Find where the given text appears and provide that cell's center as (X, Y) coordinate. 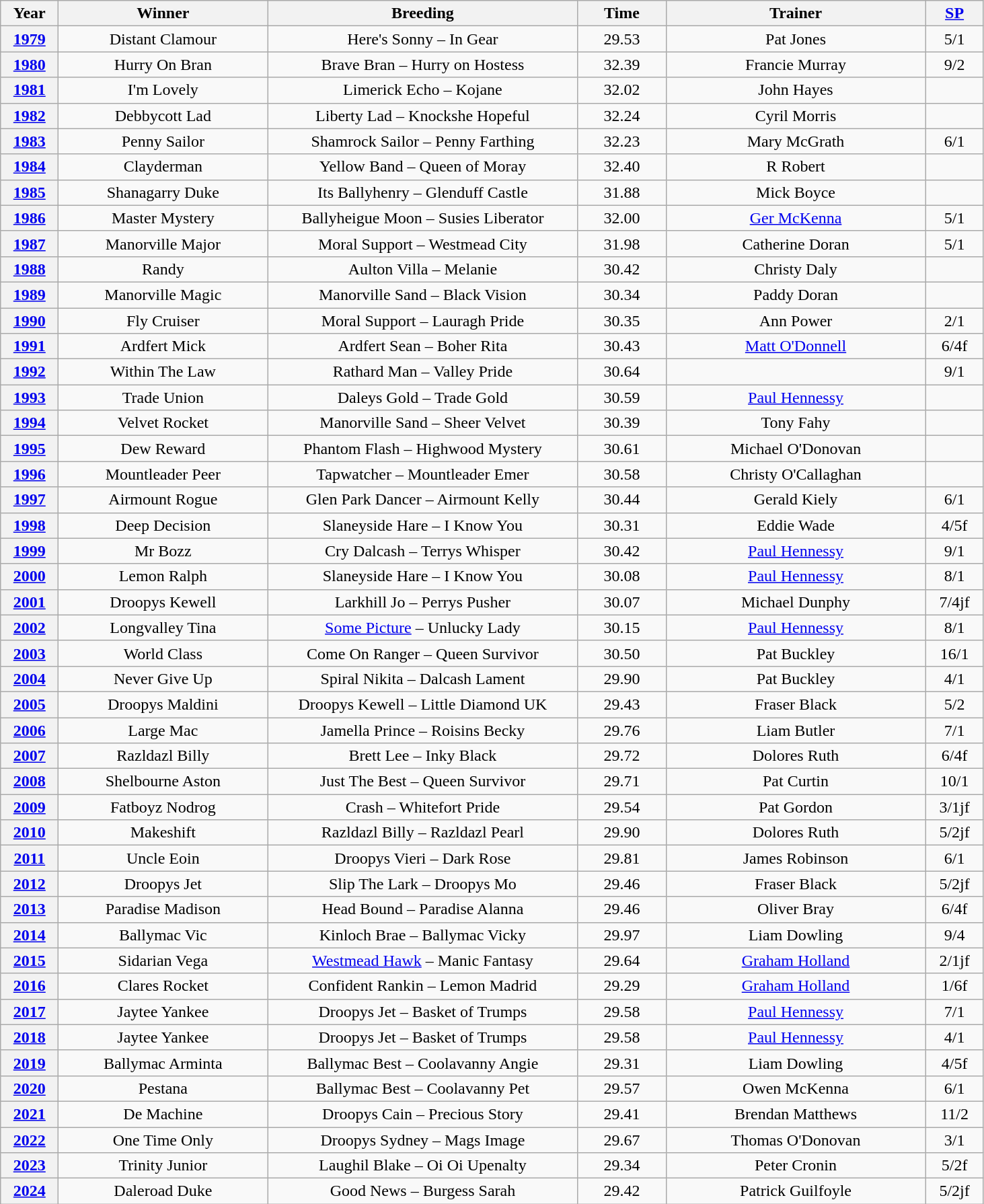
Some Picture – Unlucky Lady (422, 628)
Droopys Kewell (163, 602)
2007 (30, 756)
Its Ballyhenry – Glenduff Castle (422, 192)
1987 (30, 243)
Kinloch Brae – Ballymac Vicky (422, 935)
Brendan Matthews (796, 1114)
Laughil Blake – Oi Oi Upenalty (422, 1166)
1/6f (954, 986)
30.58 (621, 474)
11/2 (954, 1114)
2022 (30, 1140)
Ballymac Best – Coolavanny Pet (422, 1088)
Here's Sonny – In Gear (422, 39)
Droopys Jet (163, 884)
2008 (30, 782)
3/1 (954, 1140)
1984 (30, 167)
Brett Lee – Inky Black (422, 756)
2001 (30, 602)
29.67 (621, 1140)
Good News – Burgess Sarah (422, 1191)
2006 (30, 730)
Daleys Gold – Trade Gold (422, 398)
Just The Best – Queen Survivor (422, 782)
Rathard Man – Valley Pride (422, 372)
Clares Rocket (163, 986)
Christy O'Callaghan (796, 474)
29.41 (621, 1114)
30.61 (621, 449)
2/1 (954, 321)
2019 (30, 1063)
31.88 (621, 192)
2023 (30, 1166)
SP (954, 13)
John Hayes (796, 90)
2005 (30, 704)
32.40 (621, 167)
Ballymac Best – Coolavanny Angie (422, 1063)
29.34 (621, 1166)
30.31 (621, 525)
2011 (30, 858)
Droopys Cain – Precious Story (422, 1114)
2002 (30, 628)
29.53 (621, 39)
Cry Dalcash – Terrys Whisper (422, 551)
Shamrock Sailor – Penny Farthing (422, 141)
Slip The Lark – Droopys Mo (422, 884)
Ger McKenna (796, 218)
1993 (30, 398)
Westmead Hawk – Manic Fantasy (422, 961)
29.54 (621, 807)
29.72 (621, 756)
2010 (30, 833)
30.43 (621, 346)
9/4 (954, 935)
Tapwatcher – Mountleader Emer (422, 474)
Brave Bran – Hurry on Hostess (422, 65)
1979 (30, 39)
Manorville Sand – Black Vision (422, 295)
Master Mystery (163, 218)
1982 (30, 116)
2000 (30, 576)
Winner (163, 13)
2/1jf (954, 961)
1983 (30, 141)
29.71 (621, 782)
Never Give Up (163, 679)
Phantom Flash – Highwood Mystery (422, 449)
1998 (30, 525)
Larkhill Jo – Perrys Pusher (422, 602)
James Robinson (796, 858)
2021 (30, 1114)
2003 (30, 653)
Sidarian Vega (163, 961)
Mick Boyce (796, 192)
Ballymac Arminta (163, 1063)
Uncle Eoin (163, 858)
Christy Daly (796, 269)
Manorville Magic (163, 295)
32.00 (621, 218)
Droopys Kewell – Little Diamond UK (422, 704)
2015 (30, 961)
Hurry On Bran (163, 65)
Within The Law (163, 372)
Lemon Ralph (163, 576)
Paddy Doran (796, 295)
1991 (30, 346)
Come On Ranger – Queen Survivor (422, 653)
1981 (30, 90)
Longvalley Tina (163, 628)
1985 (30, 192)
Ann Power (796, 321)
30.39 (621, 423)
Ardfert Mick (163, 346)
Trade Union (163, 398)
Matt O'Donnell (796, 346)
7/4jf (954, 602)
Tony Fahy (796, 423)
Paradise Madison (163, 909)
Crash – Whitefort Pride (422, 807)
Droopys Maldini (163, 704)
9/2 (954, 65)
Manorville Major (163, 243)
Velvet Rocket (163, 423)
Moral Support – Westmead City (422, 243)
Deep Decision (163, 525)
Randy (163, 269)
Time (621, 13)
1997 (30, 500)
Ballymac Vic (163, 935)
R Robert (796, 167)
Pat Curtin (796, 782)
30.15 (621, 628)
Catherine Doran (796, 243)
De Machine (163, 1114)
2013 (30, 909)
32.24 (621, 116)
32.23 (621, 141)
Spiral Nikita – Dalcash Lament (422, 679)
Droopys Sydney – Mags Image (422, 1140)
Year (30, 13)
Airmount Rogue (163, 500)
5/2 (954, 704)
1989 (30, 295)
Dew Reward (163, 449)
Clayderman (163, 167)
31.98 (621, 243)
Eddie Wade (796, 525)
2012 (30, 884)
16/1 (954, 653)
Penny Sailor (163, 141)
Francie Murray (796, 65)
World Class (163, 653)
10/1 (954, 782)
Michael Dunphy (796, 602)
Manorville Sand – Sheer Velvet (422, 423)
Liberty Lad – Knockshe Hopeful (422, 116)
Mr Bozz (163, 551)
1980 (30, 65)
Confident Rankin – Lemon Madrid (422, 986)
Debbycott Lad (163, 116)
Fly Cruiser (163, 321)
29.76 (621, 730)
Distant Clamour (163, 39)
Large Mac (163, 730)
Thomas O'Donovan (796, 1140)
2017 (30, 1012)
30.07 (621, 602)
Jamella Prince – Roisins Becky (422, 730)
Pat Gordon (796, 807)
1996 (30, 474)
Aulton Villa – Melanie (422, 269)
29.31 (621, 1063)
I'm Lovely (163, 90)
30.50 (621, 653)
Michael O'Donovan (796, 449)
Ballyheigue Moon – Susies Liberator (422, 218)
29.57 (621, 1088)
29.42 (621, 1191)
1990 (30, 321)
2014 (30, 935)
Pestana (163, 1088)
Yellow Band – Queen of Moray (422, 167)
1992 (30, 372)
Glen Park Dancer – Airmount Kelly (422, 500)
Gerald Kiely (796, 500)
Trinity Junior (163, 1166)
1994 (30, 423)
2024 (30, 1191)
Patrick Guilfoyle (796, 1191)
One Time Only (163, 1140)
2009 (30, 807)
30.64 (621, 372)
32.39 (621, 65)
3/1jf (954, 807)
Droopys Vieri – Dark Rose (422, 858)
Liam Butler (796, 730)
30.35 (621, 321)
32.02 (621, 90)
30.44 (621, 500)
Razldazl Billy (163, 756)
Owen McKenna (796, 1088)
29.43 (621, 704)
29.29 (621, 986)
Oliver Bray (796, 909)
Daleroad Duke (163, 1191)
1988 (30, 269)
Mary McGrath (796, 141)
Mountleader Peer (163, 474)
Fatboyz Nodrog (163, 807)
30.59 (621, 398)
1986 (30, 218)
29.97 (621, 935)
5/2f (954, 1166)
Breeding (422, 13)
Shanagarry Duke (163, 192)
Razldazl Billy – Razldazl Pearl (422, 833)
Head Bound – Paradise Alanna (422, 909)
Trainer (796, 13)
30.08 (621, 576)
Makeshift (163, 833)
Peter Cronin (796, 1166)
Cyril Morris (796, 116)
Limerick Echo – Kojane (422, 90)
Pat Jones (796, 39)
Shelbourne Aston (163, 782)
2018 (30, 1037)
2016 (30, 986)
2004 (30, 679)
30.34 (621, 295)
2020 (30, 1088)
29.81 (621, 858)
Moral Support – Lauragh Pride (422, 321)
1995 (30, 449)
Ardfert Sean – Boher Rita (422, 346)
29.64 (621, 961)
1999 (30, 551)
